Search for the cell housing the specified text and yield its (x, y) center coordinate. 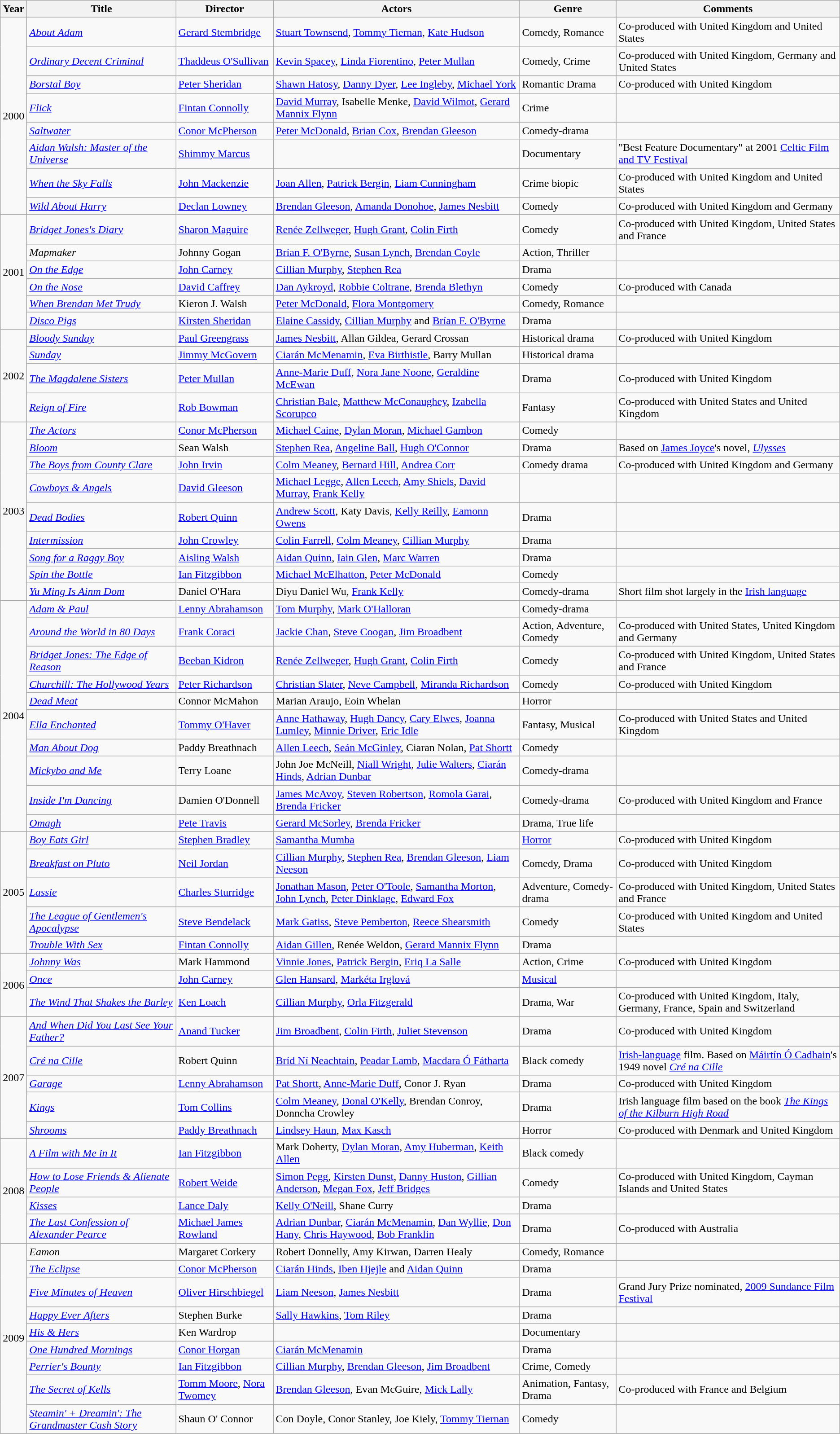
David Murray, Isabelle Menke, David Wilmot, Gerard Mannix Flynn (397, 108)
Irish-language film. Based on Máirtín Ó Cadhain's 1949 novel Cré na Cille (728, 1060)
2000 (13, 116)
Michael McElhatton, Peter McDonald (397, 574)
2005 (13, 893)
Ciarán McMenamin, Eva Birthistle, Barry Mullan (397, 355)
Samantha Mumba (397, 840)
Mark Gatiss, Steve Pemberton, Reece Shearsmith (397, 921)
Michael Legge, Allen Leech, Amy Shiels, David Murray, Frank Kelly (397, 488)
Intermission (101, 540)
Co-produced with Denmark and United Kingdom (728, 1130)
Garage (101, 1084)
Ciarán Hinds, Iben Hjejle and Aidan Quinn (397, 1269)
Anne-Marie Duff, Nora Jane Noone, Geraldine McEwan (397, 378)
Kings (101, 1107)
Tom Collins (224, 1107)
Disco Pigs (101, 321)
Perrier's Bounty (101, 1367)
David Gleeson (224, 488)
Action, Adventure, Comedy (568, 632)
Marian Araujo, Eoin Whelan (397, 701)
Cré na Cille (101, 1060)
One Hundred Mornings (101, 1349)
Gerard McSorley, Brenda Fricker (397, 823)
Lance Daly (224, 1205)
On the Nose (101, 287)
Animation, Fantasy, Drama (568, 1390)
Dead Bodies (101, 517)
Ella Enchanted (101, 725)
The Wind That Shakes the Barley (101, 1002)
Romantic Drama (568, 84)
Yu Ming Is Ainm Dom (101, 591)
Damien O'Donnell (224, 800)
2009 (13, 1338)
Liam Neeson, James Nesbitt (397, 1292)
Johnny Gogan (224, 252)
Daniel O'Hara (224, 591)
Lindsey Haun, Max Kasch (397, 1130)
Genre (568, 9)
Crime biopic (568, 183)
Based on James Joyce's novel, Ulysses (728, 448)
Ciarán McMenamin (397, 1349)
Bridget Jones's Diary (101, 229)
Jackie Chan, Steve Coogan, Jim Broadbent (397, 632)
Actors (397, 9)
James McAvoy, Steven Robertson, Romola Garai, Brenda Fricker (397, 800)
Crime, Comedy (568, 1367)
Cillian Murphy, Brendan Gleeson, Jim Broadbent (397, 1367)
David Caffrey (224, 287)
Robert Weide (224, 1183)
Andrew Scott, Katy Davis, Kelly Reilly, Eamonn Owens (397, 517)
John Irvin (224, 465)
James Nesbitt, Allan Gildea, Gerard Crossan (397, 338)
The Secret of Kells (101, 1390)
Stephen Burke (224, 1315)
Colin Farrell, Colm Meaney, Cillian Murphy (397, 540)
Neil Jordan (224, 863)
Comments (728, 9)
Eamon (101, 1252)
Peter Richardson (224, 684)
Action, Crime (568, 962)
Vinnie Jones, Patrick Bergin, Eriq La Salle (397, 962)
Comedy, Crime (568, 61)
Anne Hathaway, Hugh Dancy, Cary Elwes, Joanna Lumley, Minnie Driver, Eric Idle (397, 725)
Short film shot largely in the Irish language (728, 591)
2007 (13, 1078)
Connor McMahon (224, 701)
Boy Eats Girl (101, 840)
Kevin Spacey, Linda Fiorentino, Peter Mullan (397, 61)
Simon Pegg, Kirsten Dunst, Danny Huston, Gillian Anderson, Megan Fox, Jeff Bridges (397, 1183)
Co-produced with Canada (728, 287)
Adventure, Comedy-drama (568, 893)
Co-produced with United Kingdom, Italy, Germany, France, Spain and Switzerland (728, 1002)
Sally Hawkins, Tom Riley (397, 1315)
Ken Wardrop (224, 1332)
Churchill: The Hollywood Years (101, 684)
Saltwater (101, 131)
Happy Ever Afters (101, 1315)
The Boys from County Clare (101, 465)
Sean Walsh (224, 448)
Breakfast on Pluto (101, 863)
Colm Meaney, Bernard Hill, Andrea Corr (397, 465)
Oliver Hirschbiegel (224, 1292)
Peter Mullan (224, 378)
Pat Shortt, Anne-Marie Duff, Conor J. Ryan (397, 1084)
Title (101, 9)
Fantasy (568, 408)
Diyu Daniel Wu, Frank Kelly (397, 591)
Irish language film based on the book The Kings of the Kilburn High Road (728, 1107)
Director (224, 9)
A Film with Me in It (101, 1153)
Dead Meat (101, 701)
Borstal Boy (101, 84)
Declan Lowney (224, 206)
Shimmy Marcus (224, 154)
Adam & Paul (101, 608)
Lassie (101, 893)
Allen Leech, Seán McGinley, Ciaran Nolan, Pat Shortt (397, 748)
Paul Greengrass (224, 338)
Colm Meaney, Donal O'Kelly, Brendan Conroy, Donncha Crowley (397, 1107)
Co-produced with France and Belgium (728, 1390)
Around the World in 80 Days (101, 632)
The Eclipse (101, 1269)
2002 (13, 376)
Ordinary Decent Criminal (101, 61)
Aidan Walsh: Master of the Universe (101, 154)
Jimmy McGovern (224, 355)
Shaun O' Connor (224, 1419)
2004 (13, 716)
Five Minutes of Heaven (101, 1292)
Peter McDonald, Flora Montgomery (397, 304)
Sunday (101, 355)
Co-produced with United Kingdom, Cayman Islands and United States (728, 1183)
Christian Bale, Matthew McConaughey, Izabella Scorupco (397, 408)
Action, Thriller (568, 252)
John Crowley (224, 540)
Tom Murphy, Mark O'Halloran (397, 608)
Aisling Walsh (224, 557)
Thaddeus O'Sullivan (224, 61)
Bríd Ní Neachtain, Peadar Lamb, Macdara Ó Fátharta (397, 1060)
Brendan Gleeson, Amanda Donohoe, James Nesbitt (397, 206)
How to Lose Friends & Alienate People (101, 1183)
When Brendan Met Trudy (101, 304)
Grand Jury Prize nominated, 2009 Sundance Film Festival (728, 1292)
Cowboys & Angels (101, 488)
Jim Broadbent, Colin Firth, Juliet Stevenson (397, 1032)
Stephen Rea, Angeline Ball, Hugh O'Connor (397, 448)
Joan Allen, Patrick Bergin, Liam Cunningham (397, 183)
Shrooms (101, 1130)
Peter Sheridan (224, 84)
Flick (101, 108)
2001 (13, 272)
Kelly O'Neill, Shane Curry (397, 1205)
Cillian Murphy, Orla Fitzgerald (397, 1002)
Con Doyle, Conor Stanley, Joe Kiely, Tommy Tiernan (397, 1419)
Jonathan Mason, Peter O'Toole, Samantha Morton, John Lynch, Peter Dinklage, Edward Fox (397, 893)
Spin the Bottle (101, 574)
Brendan Gleeson, Evan McGuire, Mick Lally (397, 1390)
Musical (568, 979)
Conor Horgan (224, 1349)
Rob Bowman (224, 408)
Mapmaker (101, 252)
Margaret Corkery (224, 1252)
Ken Loach (224, 1002)
Peter McDonald, Brian Cox, Brendan Gleeson (397, 131)
Man About Dog (101, 748)
Reign of Fire (101, 408)
Cillian Murphy, Stephen Rea (397, 269)
Johnny Was (101, 962)
Elaine Cassidy, Cillian Murphy and Brían F. O'Byrne (397, 321)
On the Edge (101, 269)
Co-produced with Australia (728, 1228)
2006 (13, 985)
Bridget Jones: The Edge of Reason (101, 661)
Trouble With Sex (101, 945)
Glen Hansard, Markéta Irglová (397, 979)
Kieron J. Walsh (224, 304)
The Actors (101, 431)
The League of Gentlemen's Apocalypse (101, 921)
Gerard Stembridge (224, 32)
Robert Donnelly, Amy Kirwan, Darren Healy (397, 1252)
Tommy O'Haver (224, 725)
Shawn Hatosy, Danny Dyer, Lee Ingleby, Michael York (397, 84)
John Mackenzie (224, 183)
About Adam (101, 32)
When the Sky Falls (101, 183)
2003 (13, 511)
Aidan Quinn, Iain Glen, Marc Warren (397, 557)
Co-produced with United States, United Kingdom and Germany (728, 632)
Bloom (101, 448)
Kisses (101, 1205)
His & Hers (101, 1332)
Year (13, 9)
Charles Sturridge (224, 893)
Sharon Maguire (224, 229)
Michael James Rowland (224, 1228)
Christian Slater, Neve Campbell, Miranda Richardson (397, 684)
Mickybo and Me (101, 770)
Fantasy, Musical (568, 725)
Comedy, Drama (568, 863)
Omagh (101, 823)
Bloody Sunday (101, 338)
"Best Feature Documentary" at 2001 Celtic Film and TV Festival (728, 154)
Co-produced with United Kingdom, Germany and United States (728, 61)
Mark Hammond (224, 962)
John Joe McNeill, Niall Wright, Julie Walters, Ciarán Hinds, Adrian Dunbar (397, 770)
The Last Confession of Alexander Pearce (101, 1228)
Anand Tucker (224, 1032)
Song for a Raggy Boy (101, 557)
Stephen Bradley (224, 840)
Co-produced with United Kingdom and France (728, 800)
Once (101, 979)
Pete Travis (224, 823)
Drama, True life (568, 823)
The Magdalene Sisters (101, 378)
Tomm Moore, Nora Twomey (224, 1390)
Adrian Dunbar, Ciarán McMenamin, Dan Wyllie, Don Hany, Chris Haywood, Bob Franklin (397, 1228)
Steamin' + Dreamin': The Grandmaster Cash Story (101, 1419)
Dan Aykroyd, Robbie Coltrane, Brenda Blethyn (397, 287)
Cillian Murphy, Stephen Rea, Brendan Gleeson, Liam Neeson (397, 863)
Aidan Gillen, Renée Weldon, Gerard Mannix Flynn (397, 945)
Comedy drama (568, 465)
And When Did You Last See Your Father? (101, 1032)
Michael Caine, Dylan Moran, Michael Gambon (397, 431)
Inside I'm Dancing (101, 800)
Kirsten Sheridan (224, 321)
Beeban Kidron (224, 661)
Terry Loane (224, 770)
Brían F. O'Byrne, Susan Lynch, Brendan Coyle (397, 252)
Mark Doherty, Dylan Moran, Amy Huberman, Keith Allen (397, 1153)
Crime (568, 108)
Wild About Harry (101, 206)
Stuart Townsend, Tommy Tiernan, Kate Hudson (397, 32)
Drama, War (568, 1002)
2008 (13, 1191)
Frank Coraci (224, 632)
Steve Bendelack (224, 921)
